Scan for the cell matching the given text and deliver its (x, y) coordinate at center. 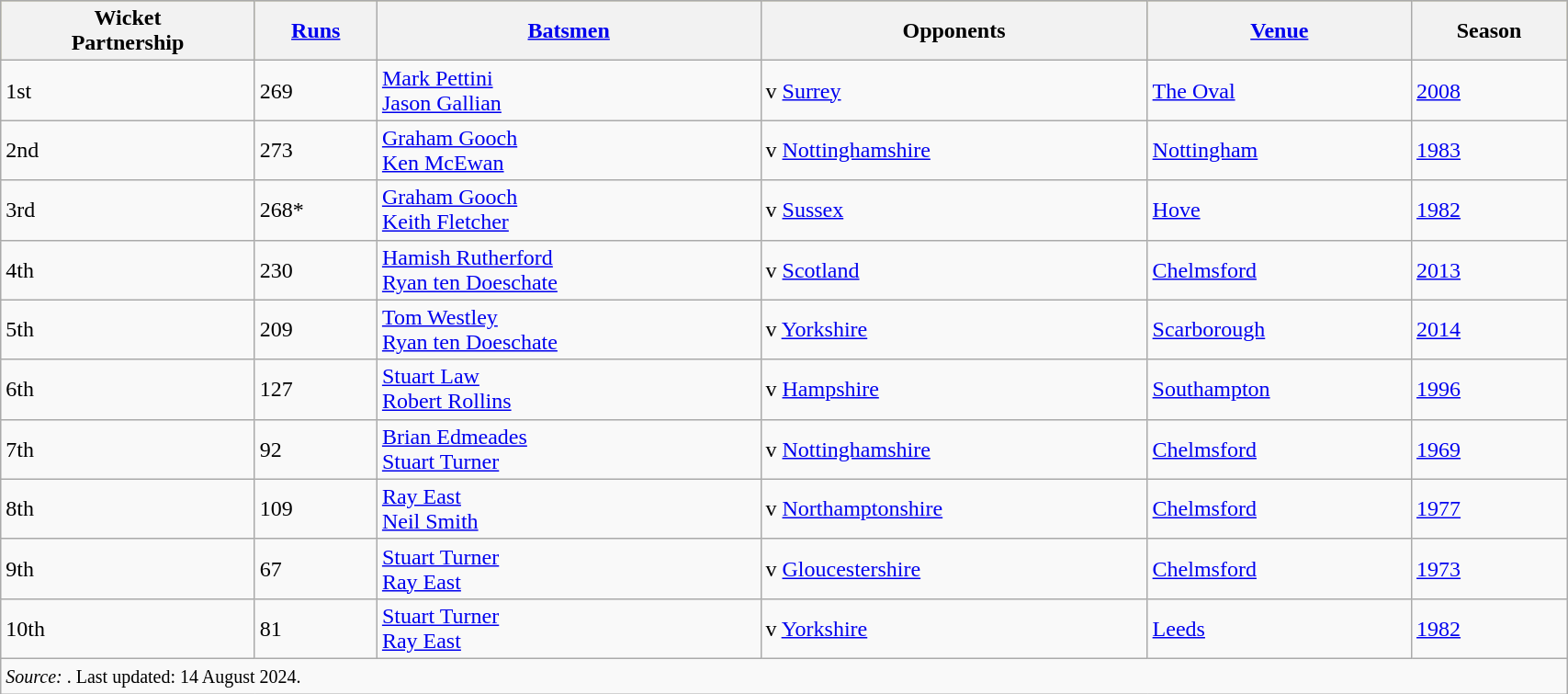
Batsmen (569, 31)
2008 (1490, 90)
2nd (128, 151)
10th (128, 629)
Brian Edmeades Stuart Turner (569, 449)
Nottingham (1279, 151)
269 (316, 90)
9th (128, 568)
127 (316, 390)
1977 (1490, 509)
The Oval (1279, 90)
Scarborough (1279, 329)
4th (128, 270)
Graham Gooch Keith Fletcher (569, 210)
Season (1490, 31)
7th (128, 449)
Hove (1279, 210)
2013 (1490, 270)
WicketPartnership (128, 31)
Runs (316, 31)
v Scotland (953, 270)
1st (128, 90)
2014 (1490, 329)
Mark Pettini Jason Gallian (569, 90)
v Gloucestershire (953, 568)
Source: . Last updated: 14 August 2024. (784, 676)
1969 (1490, 449)
Stuart Law Robert Rollins (569, 390)
3rd (128, 210)
1973 (1490, 568)
Tom Westley Ryan ten Doeschate (569, 329)
1983 (1490, 151)
6th (128, 390)
Hamish Rutherford Ryan ten Doeschate (569, 270)
92 (316, 449)
v Surrey (953, 90)
v Sussex (953, 210)
230 (316, 270)
67 (316, 568)
Opponents (953, 31)
1996 (1490, 390)
v Hampshire (953, 390)
109 (316, 509)
273 (316, 151)
81 (316, 629)
Leeds (1279, 629)
v Northamptonshire (953, 509)
Southampton (1279, 390)
8th (128, 509)
5th (128, 329)
268* (316, 210)
Ray East Neil Smith (569, 509)
Venue (1279, 31)
Graham Gooch Ken McEwan (569, 151)
209 (316, 329)
